Identify which cell holds the provided text, then report its (X, Y) central coordinate. 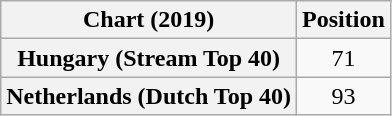
Netherlands (Dutch Top 40) (149, 96)
Position (344, 20)
93 (344, 96)
71 (344, 58)
Hungary (Stream Top 40) (149, 58)
Chart (2019) (149, 20)
